Return the (X, Y) coordinate for the center point of the cell that contains the specified text.  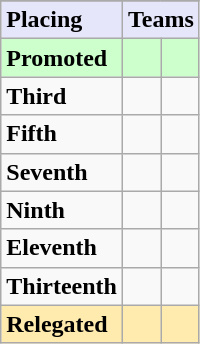
Eleventh (62, 248)
Promoted (62, 58)
Third (62, 96)
Placing (62, 20)
Ninth (62, 210)
Relegated (62, 324)
Fifth (62, 134)
Thirteenth (62, 286)
Seventh (62, 172)
Teams (160, 20)
